Return (x, y) of the center of cell containing provided text 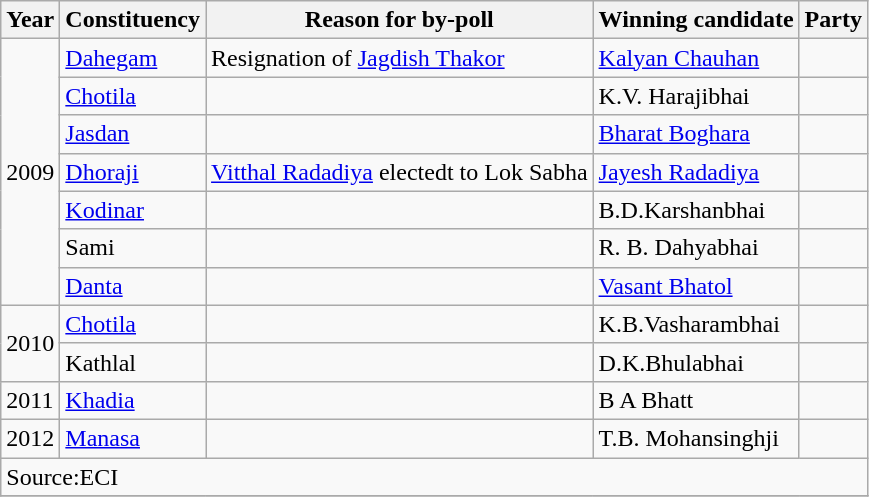
Jayesh Radadiya (696, 172)
Danta (133, 286)
Winning candidate (696, 20)
Reason for by-poll (400, 20)
Party (833, 20)
K.V. Harajibhai (696, 96)
R. B. Dahyabhai (696, 248)
Resignation of Jagdish Thakor (400, 58)
Manasa (133, 438)
D.K.Bhulabhai (696, 362)
Bharat Boghara (696, 134)
Sami (133, 248)
2009 (30, 172)
Dhoraji (133, 172)
Kalyan Chauhan (696, 58)
Khadia (133, 400)
B A Bhatt (696, 400)
Vasant Bhatol (696, 286)
T.B. Mohansinghji (696, 438)
Jasdan (133, 134)
2010 (30, 343)
Year (30, 20)
Dahegam (133, 58)
2011 (30, 400)
Kodinar (133, 210)
2012 (30, 438)
Vitthal Radadiya electedt to Lok Sabha (400, 172)
B.D.Karshanbhai (696, 210)
Constituency (133, 20)
K.B.Vasharambhai (696, 324)
Source:ECI (434, 477)
Kathlal (133, 362)
